For the text-containing cell, return its midpoint in (X, Y) coordinate format. 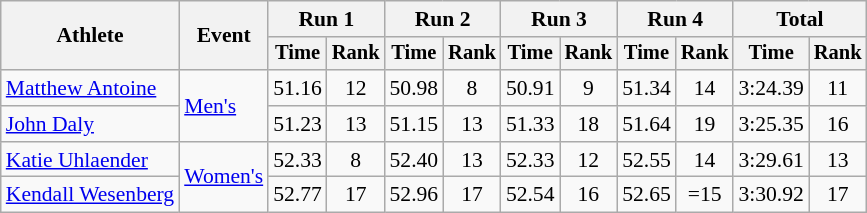
3:29.61 (770, 160)
51.33 (530, 124)
52.55 (646, 160)
52.40 (414, 160)
51.64 (646, 124)
18 (589, 124)
19 (705, 124)
3:25.35 (770, 124)
51.34 (646, 88)
Athlete (90, 36)
50.98 (414, 88)
Event (224, 36)
=15 (705, 195)
Run 4 (675, 19)
3:30.92 (770, 195)
52.65 (646, 195)
51.16 (298, 88)
51.23 (298, 124)
Women's (224, 178)
Kendall Wesenberg (90, 195)
3:24.39 (770, 88)
52.77 (298, 195)
Matthew Antoine (90, 88)
51.15 (414, 124)
John Daly (90, 124)
9 (589, 88)
Katie Uhlaender (90, 160)
Run 3 (559, 19)
50.91 (530, 88)
Run 1 (326, 19)
11 (838, 88)
52.96 (414, 195)
Run 2 (443, 19)
Men's (224, 106)
Total (800, 19)
52.54 (530, 195)
